Provide the [X, Y] coordinate of the cell's center where the given text is located.  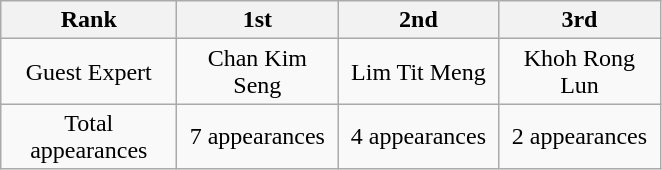
Chan Kim Seng [258, 72]
Guest Expert [89, 72]
7 appearances [258, 136]
4 appearances [418, 136]
3rd [580, 20]
2 appearances [580, 136]
Total appearances [89, 136]
Khoh Rong Lun [580, 72]
Lim Tit Meng [418, 72]
1st [258, 20]
2nd [418, 20]
Rank [89, 20]
